Identify which cell holds the provided text, then report its (X, Y) central coordinate. 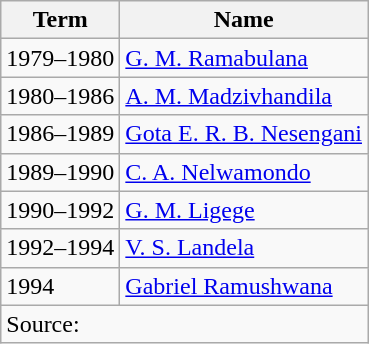
Name (244, 20)
1986–1989 (60, 134)
1989–1990 (60, 172)
C. A. Nelwamondo (244, 172)
1980–1986 (60, 96)
Gota E. R. B. Nesengani (244, 134)
Term (60, 20)
G. M. Ramabulana (244, 58)
A. M. Madzivhandila (244, 96)
Source: (184, 324)
1992–1994 (60, 248)
1994 (60, 286)
1979–1980 (60, 58)
G. M. Ligege (244, 210)
V. S. Landela (244, 248)
1990–1992 (60, 210)
Gabriel Ramushwana (244, 286)
